Scan for the cell matching the given text and deliver its (x, y) coordinate at center. 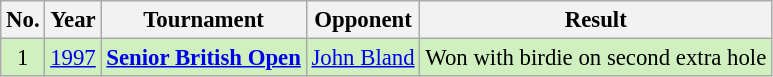
Year (73, 20)
1 (23, 58)
1997 (73, 58)
Tournament (204, 20)
Opponent (363, 20)
Senior British Open (204, 58)
Won with birdie on second extra hole (596, 58)
Result (596, 20)
John Bland (363, 58)
No. (23, 20)
